Determine the (x, y) coordinate at the center of the cell enclosing the given text.  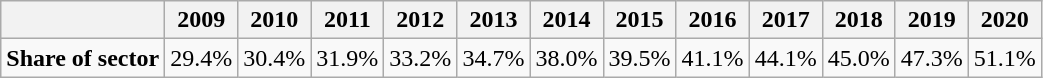
2011 (348, 20)
38.0% (566, 58)
2012 (420, 20)
2015 (640, 20)
44.1% (786, 58)
45.0% (858, 58)
39.5% (640, 58)
33.2% (420, 58)
2020 (1004, 20)
2018 (858, 20)
2017 (786, 20)
2009 (202, 20)
41.1% (712, 58)
2016 (712, 20)
2013 (494, 20)
51.1% (1004, 58)
Share of sector (83, 58)
2010 (274, 20)
31.9% (348, 58)
29.4% (202, 58)
30.4% (274, 58)
2014 (566, 20)
34.7% (494, 58)
2019 (932, 20)
47.3% (932, 58)
